Identify which cell holds the provided text, then report its (x, y) central coordinate. 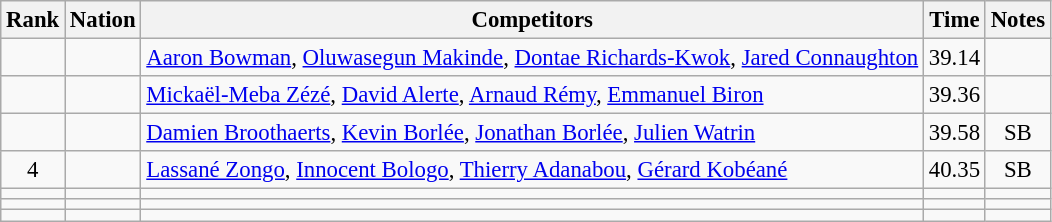
Rank (33, 20)
39.58 (954, 133)
Aaron Bowman, Oluwasegun Makinde, Dontae Richards-Kwok, Jared Connaughton (532, 58)
Time (954, 20)
Competitors (532, 20)
39.14 (954, 58)
Notes (1018, 20)
4 (33, 170)
Nation (103, 20)
40.35 (954, 170)
Damien Broothaerts, Kevin Borlée, Jonathan Borlée, Julien Watrin (532, 133)
39.36 (954, 95)
Lassané Zongo, Innocent Bologo, Thierry Adanabou, Gérard Kobéané (532, 170)
Mickaël-Meba Zézé, David Alerte, Arnaud Rémy, Emmanuel Biron (532, 95)
